Search for the cell housing the specified text and yield its [X, Y] center coordinate. 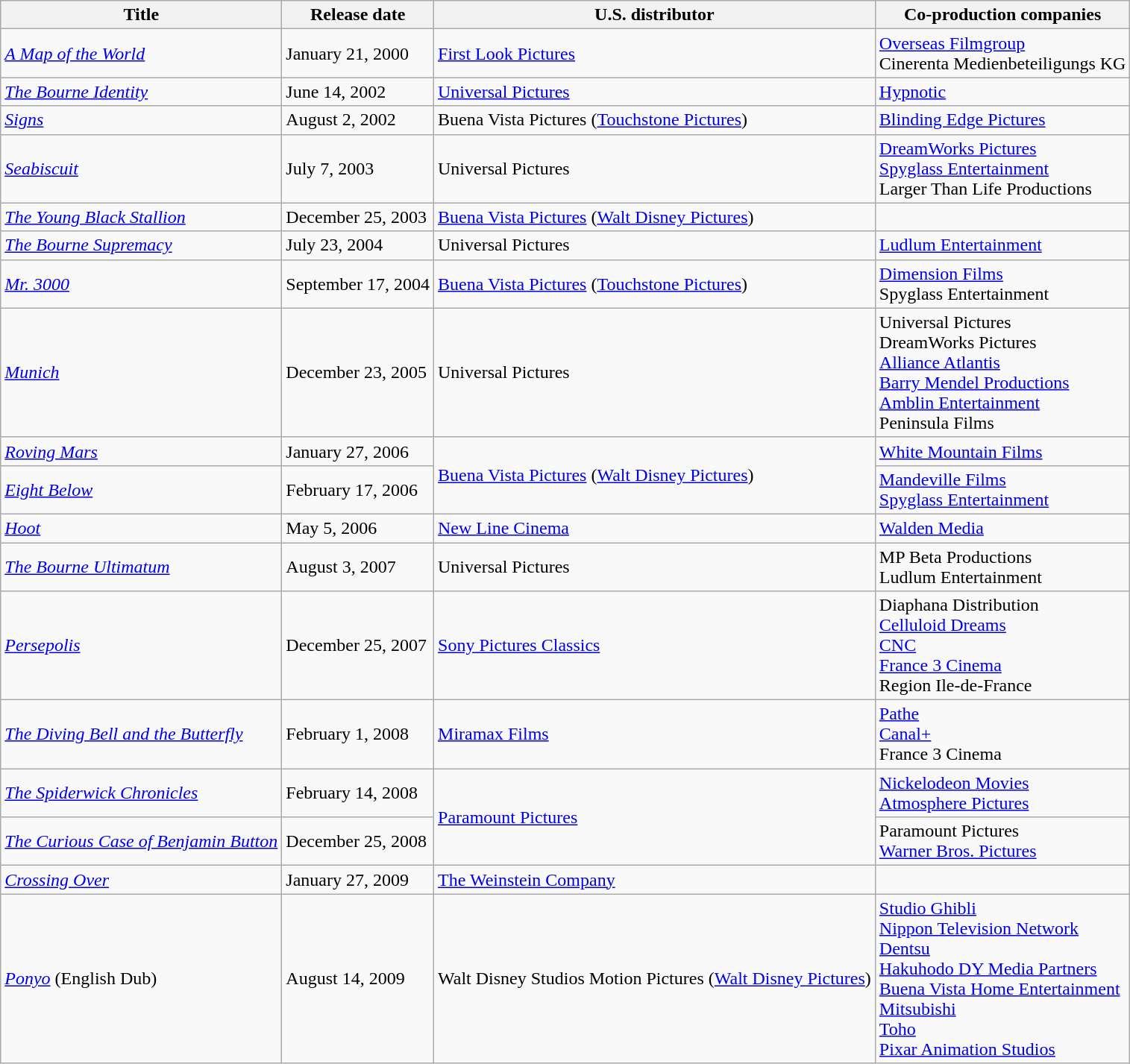
Munich [142, 373]
Ludlum Entertainment [1002, 245]
August 14, 2009 [358, 978]
Sony Pictures Classics [655, 646]
The Weinstein Company [655, 880]
Hypnotic [1002, 92]
Eight Below [142, 489]
The Bourne Identity [142, 92]
The Curious Case of Benjamin Button [142, 841]
January 27, 2006 [358, 451]
Mandeville FilmsSpyglass Entertainment [1002, 489]
July 7, 2003 [358, 169]
February 17, 2006 [358, 489]
Walden Media [1002, 528]
June 14, 2002 [358, 92]
December 25, 2008 [358, 841]
White Mountain Films [1002, 451]
February 14, 2008 [358, 793]
February 1, 2008 [358, 734]
PatheCanal+France 3 Cinema [1002, 734]
Hoot [142, 528]
Release date [358, 15]
Universal PicturesDreamWorks PicturesAlliance AtlantisBarry Mendel ProductionsAmblin EntertainmentPeninsula Films [1002, 373]
August 2, 2002 [358, 120]
The Bourne Supremacy [142, 245]
Seabiscuit [142, 169]
December 23, 2005 [358, 373]
July 23, 2004 [358, 245]
Crossing Over [142, 880]
Paramount Pictures [655, 817]
Walt Disney Studios Motion Pictures (Walt Disney Pictures) [655, 978]
Overseas FilmgroupCinerenta Medienbeteiligungs KG [1002, 54]
Blinding Edge Pictures [1002, 120]
May 5, 2006 [358, 528]
Studio GhibliNippon Television NetworkDentsuHakuhodo DY Media PartnersBuena Vista Home EntertainmentMitsubishiTohoPixar Animation Studios [1002, 978]
Paramount PicturesWarner Bros. Pictures [1002, 841]
Diaphana DistributionCelluloid DreamsCNCFrance 3 CinemaRegion Ile-de-France [1002, 646]
August 3, 2007 [358, 567]
Persepolis [142, 646]
January 21, 2000 [358, 54]
Signs [142, 120]
Dimension FilmsSpyglass Entertainment [1002, 283]
First Look Pictures [655, 54]
Ponyo (English Dub) [142, 978]
U.S. distributor [655, 15]
Nickelodeon MoviesAtmosphere Pictures [1002, 793]
Co-production companies [1002, 15]
Roving Mars [142, 451]
A Map of the World [142, 54]
September 17, 2004 [358, 283]
Title [142, 15]
New Line Cinema [655, 528]
DreamWorks PicturesSpyglass EntertainmentLarger Than Life Productions [1002, 169]
Miramax Films [655, 734]
The Bourne Ultimatum [142, 567]
MP Beta ProductionsLudlum Entertainment [1002, 567]
December 25, 2003 [358, 217]
Mr. 3000 [142, 283]
January 27, 2009 [358, 880]
The Young Black Stallion [142, 217]
The Spiderwick Chronicles [142, 793]
December 25, 2007 [358, 646]
The Diving Bell and the Butterfly [142, 734]
